Search for the cell housing the specified text and yield its [x, y] center coordinate. 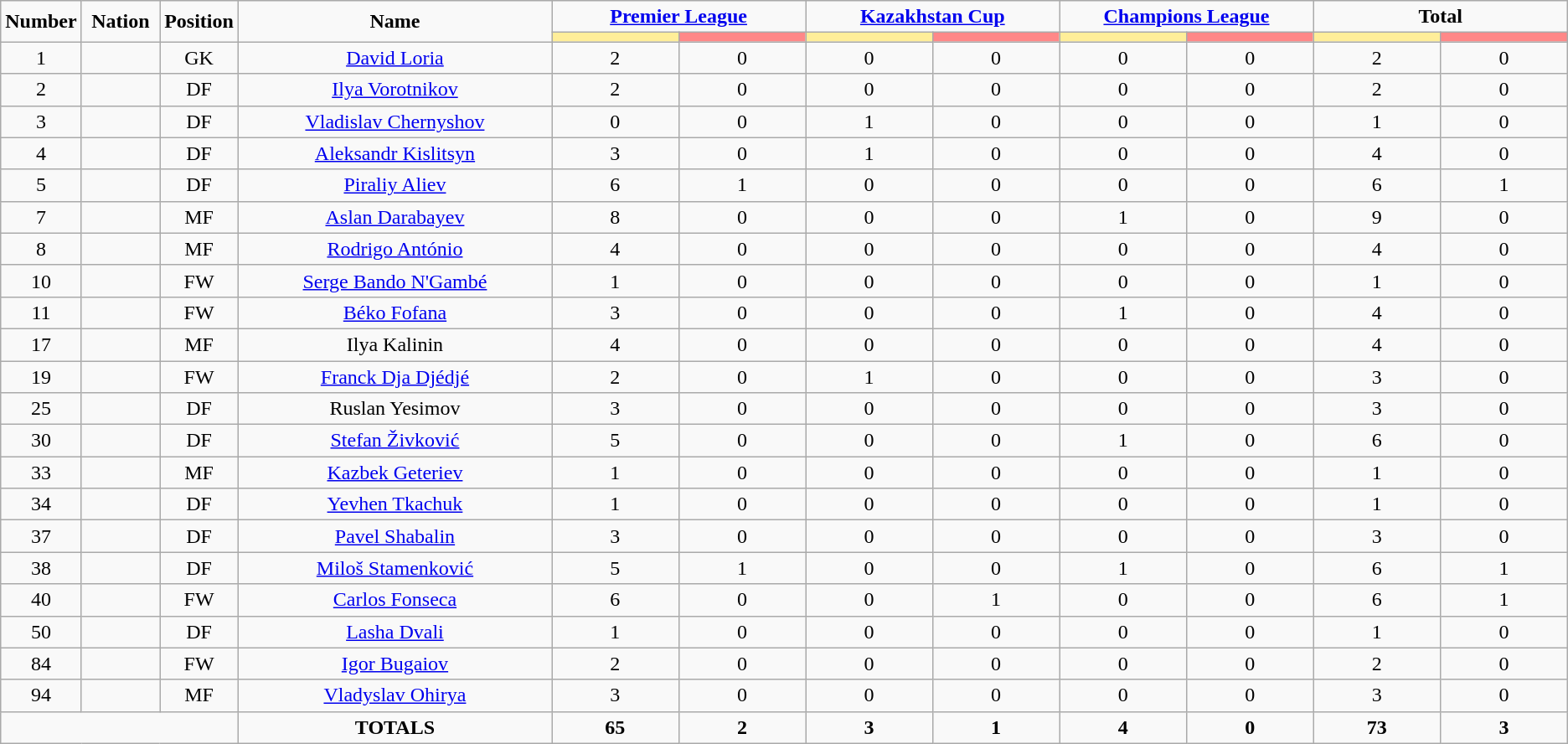
Vladyslav Ohirya [395, 695]
GK [199, 58]
Premier League [678, 17]
Ilya Kalinin [395, 344]
Igor Bugaiov [395, 664]
Position [199, 22]
Ruslan Yesimov [395, 409]
65 [615, 727]
9 [1377, 217]
25 [41, 409]
19 [41, 376]
34 [41, 504]
Stefan Živković [395, 441]
17 [41, 344]
50 [41, 632]
Piraliy Aliev [395, 185]
Pavel Shabalin [395, 536]
Name [395, 22]
Aslan Darabayev [395, 217]
Vladislav Chernyshov [395, 121]
30 [41, 441]
Kazbek Geteriev [395, 473]
10 [41, 281]
Total [1441, 17]
Serge Bando N'Gambé [395, 281]
Ilya Vorotnikov [395, 90]
Kazakhstan Cup [933, 17]
TOTALS [395, 727]
Rodrigo António [395, 249]
David Loria [395, 58]
Yevhen Tkachuk [395, 504]
Miloš Stamenković [395, 568]
Aleksandr Kislitsyn [395, 153]
Béko Fofana [395, 313]
Number [41, 22]
37 [41, 536]
7 [41, 217]
94 [41, 695]
33 [41, 473]
Champions League [1186, 17]
Franck Dja Djédjé [395, 376]
Lasha Dvali [395, 632]
40 [41, 600]
Carlos Fonseca [395, 600]
38 [41, 568]
Nation [121, 22]
73 [1377, 727]
11 [41, 313]
84 [41, 664]
